Find where the given text appears and provide that cell's center as [X, Y] coordinate. 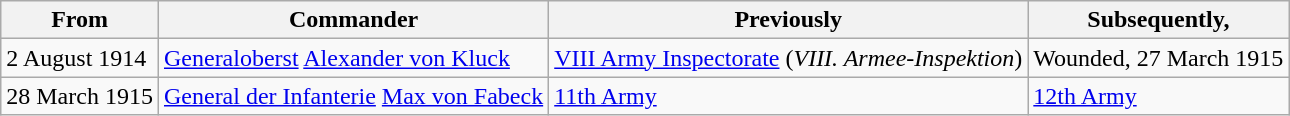
11th Army [788, 96]
Commander [353, 20]
Generaloberst Alexander von Kluck [353, 58]
General der Infanterie Max von Fabeck [353, 96]
2 August 1914 [80, 58]
VIII Army Inspectorate (VIII. Armee-Inspektion) [788, 58]
28 March 1915 [80, 96]
12th Army [1158, 96]
From [80, 20]
Wounded, 27 March 1915 [1158, 58]
Previously [788, 20]
Subsequently, [1158, 20]
